Output the [X, Y] coordinate of the center of the cell containing the given text.  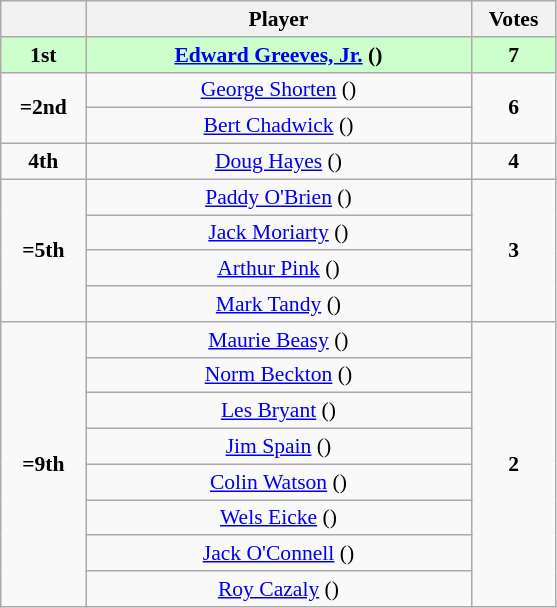
3 [514, 250]
Bert Chadwick () [278, 126]
Wels Eicke () [278, 518]
Roy Cazaly () [278, 589]
7 [514, 55]
4 [514, 162]
Doug Hayes () [278, 162]
Maurie Beasy () [278, 340]
=9th [44, 464]
=5th [44, 250]
1st [44, 55]
Jim Spain () [278, 447]
4th [44, 162]
Arthur Pink () [278, 269]
Edward Greeves, Jr. () [278, 55]
2 [514, 464]
6 [514, 108]
George Shorten () [278, 90]
Les Bryant () [278, 411]
Jack Moriarty () [278, 233]
Mark Tandy () [278, 304]
Colin Watson () [278, 482]
Jack O'Connell () [278, 554]
Player [278, 19]
=2nd [44, 108]
Norm Beckton () [278, 375]
Paddy O'Brien () [278, 197]
Votes [514, 19]
